Capture the cell that displays the provided text and extract its (X, Y) central coordinate. 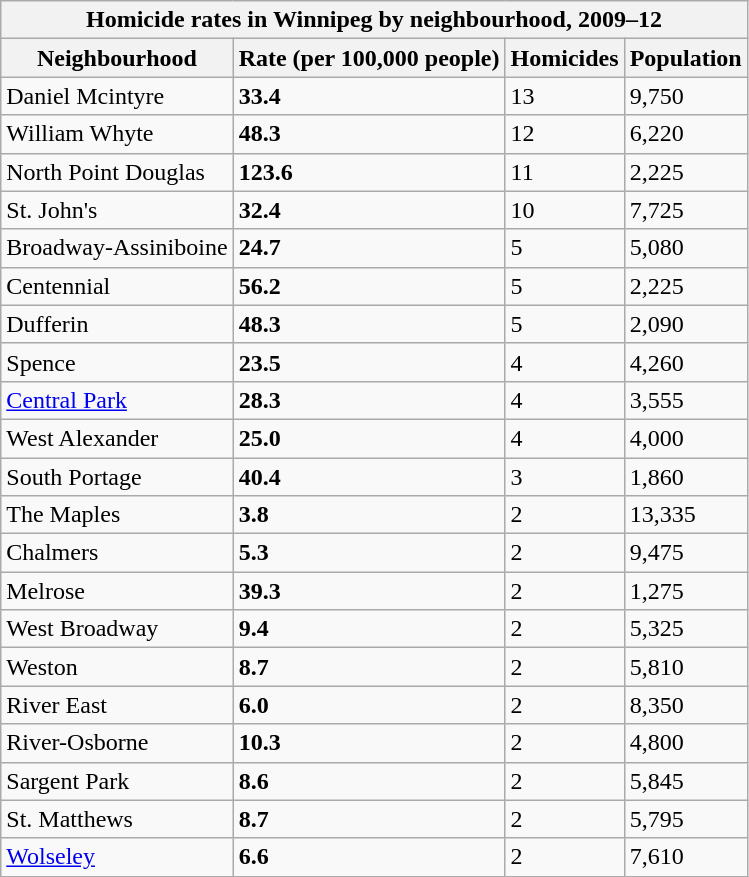
12 (564, 134)
1,860 (686, 477)
Central Park (117, 400)
5,845 (686, 781)
Homicide rates in Winnipeg by neighbourhood, 2009–12 (374, 20)
6.0 (369, 705)
Spence (117, 362)
Dufferin (117, 324)
7,725 (686, 210)
North Point Douglas (117, 172)
2,090 (686, 324)
6.6 (369, 857)
8,350 (686, 705)
4,000 (686, 438)
9,750 (686, 96)
3 (564, 477)
Centennial (117, 286)
River-Osborne (117, 743)
56.2 (369, 286)
3.8 (369, 515)
4,260 (686, 362)
The Maples (117, 515)
Weston (117, 667)
24.7 (369, 248)
7,610 (686, 857)
9,475 (686, 553)
Sargent Park (117, 781)
28.3 (369, 400)
5.3 (369, 553)
25.0 (369, 438)
Population (686, 58)
South Portage (117, 477)
Broadway-Assiniboine (117, 248)
13 (564, 96)
Homicides (564, 58)
23.5 (369, 362)
32.4 (369, 210)
33.4 (369, 96)
5,810 (686, 667)
Neighbourhood (117, 58)
40.4 (369, 477)
4,800 (686, 743)
8.6 (369, 781)
Daniel Mcintyre (117, 96)
Rate (per 100,000 people) (369, 58)
39.3 (369, 591)
Wolseley (117, 857)
10.3 (369, 743)
St. John's (117, 210)
6,220 (686, 134)
Melrose (117, 591)
3,555 (686, 400)
West Alexander (117, 438)
123.6 (369, 172)
William Whyte (117, 134)
5,795 (686, 819)
West Broadway (117, 629)
11 (564, 172)
5,325 (686, 629)
Chalmers (117, 553)
1,275 (686, 591)
9.4 (369, 629)
10 (564, 210)
St. Matthews (117, 819)
River East (117, 705)
5,080 (686, 248)
13,335 (686, 515)
